Provide the (x, y) coordinate of the cell's center where the given text is located.  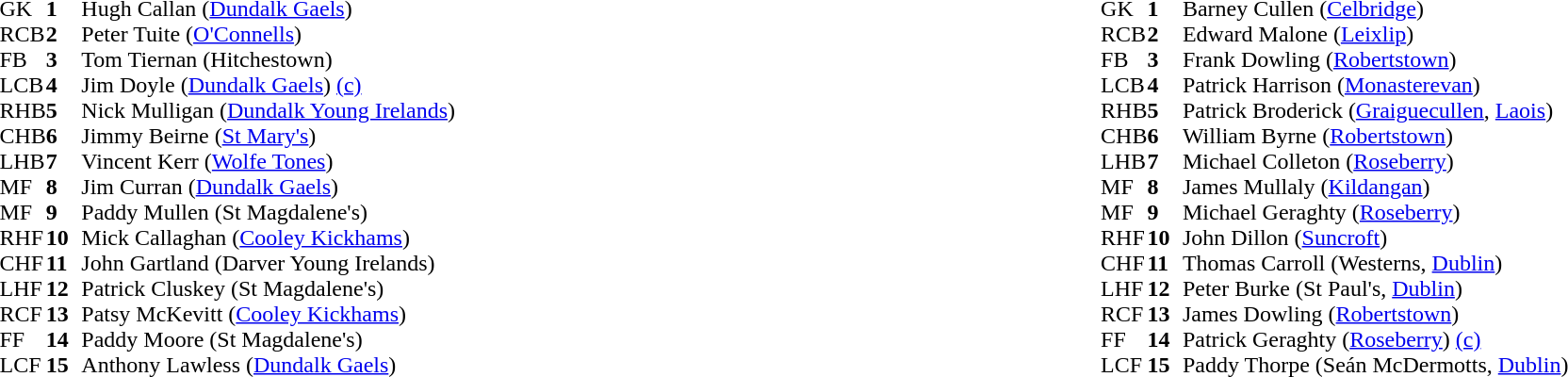
Tom Tiernan (Hitchestown) (268, 60)
Vincent Kerr (Wolfe Tones) (268, 162)
Jim Curran (Dundalk Gaels) (268, 187)
Patsy McKevitt (Cooley Kickhams) (268, 315)
Paddy Mullen (St Magdalene's) (268, 213)
Jim Doyle (Dundalk Gaels) (c) (268, 85)
Paddy Moore (St Magdalene's) (268, 339)
Patrick Cluskey (St Magdalene's) (268, 288)
Mick Callaghan (Cooley Kickhams) (268, 238)
Jimmy Beirne (St Mary's) (268, 136)
Nick Mulligan (Dundalk Young Irelands) (268, 111)
Peter Tuite (O'Connells) (268, 34)
John Gartland (Darver Young Irelands) (268, 264)
